Detect which cell encompasses the target text, then output its [X, Y] center coordinate. 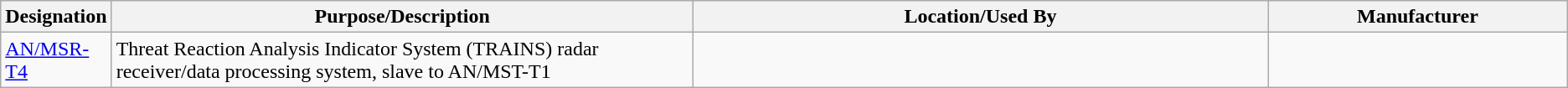
AN/MSR-T4 [56, 60]
Threat Reaction Analysis Indicator System (TRAINS) radar receiver/data processing system, slave to AN/MST-T1 [402, 60]
Location/Used By [980, 17]
Purpose/Description [402, 17]
Manufacturer [1418, 17]
Designation [56, 17]
